Search for the cell housing the specified text and yield its (x, y) center coordinate. 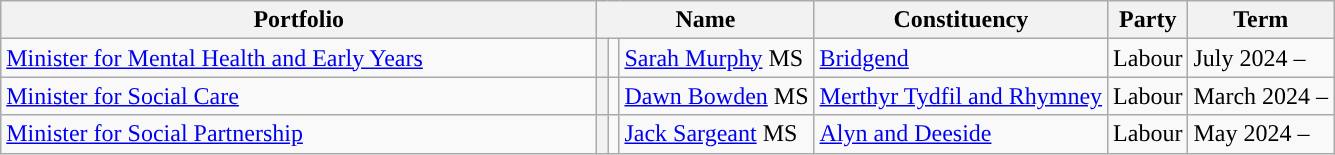
Portfolio (299, 20)
Term (1261, 20)
Bridgend (961, 58)
Minister for Social Partnership (299, 134)
Sarah Murphy MS (716, 58)
July 2024 – (1261, 58)
Dawn Bowden MS (716, 96)
Alyn and Deeside (961, 134)
Merthyr Tydfil and Rhymney (961, 96)
May 2024 – (1261, 134)
Jack Sargeant MS (716, 134)
Party (1148, 20)
Minister for Mental Health and Early Years (299, 58)
March 2024 – (1261, 96)
Name (706, 20)
Constituency (961, 20)
Minister for Social Care (299, 96)
